Return [x, y] of the center of cell containing provided text 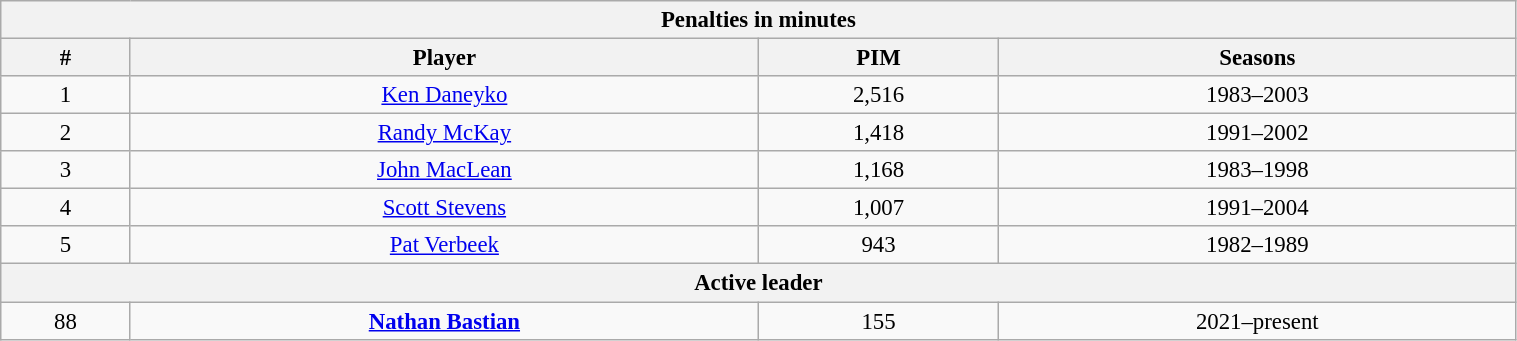
PIM [879, 58]
88 [66, 321]
John MacLean [444, 170]
Ken Daneyko [444, 95]
3 [66, 170]
Pat Verbeek [444, 245]
Scott Stevens [444, 208]
2,516 [879, 95]
1991–2004 [1258, 208]
943 [879, 245]
1 [66, 95]
2 [66, 133]
2021–present [1258, 321]
Penalties in minutes [758, 20]
Player [444, 58]
1991–2002 [1258, 133]
1,007 [879, 208]
Randy McKay [444, 133]
155 [879, 321]
# [66, 58]
1,168 [879, 170]
1983–2003 [1258, 95]
Seasons [1258, 58]
4 [66, 208]
Active leader [758, 283]
1,418 [879, 133]
Nathan Bastian [444, 321]
1983–1998 [1258, 170]
1982–1989 [1258, 245]
5 [66, 245]
